Search for the cell housing the specified text and yield its [x, y] center coordinate. 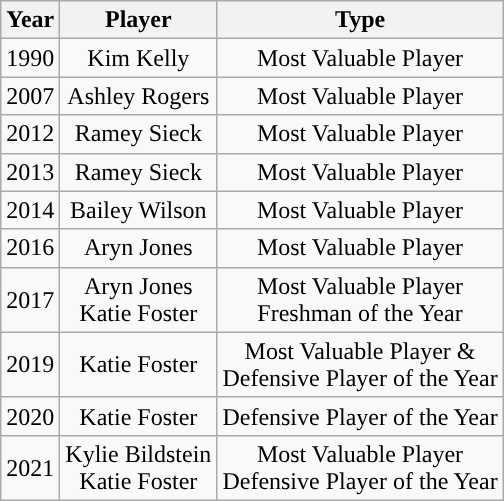
Year [30, 20]
Kylie BildsteinKatie Foster [138, 468]
2013 [30, 172]
2019 [30, 364]
Bailey Wilson [138, 210]
2012 [30, 134]
Defensive Player of the Year [360, 416]
2020 [30, 416]
Most Valuable PlayerFreshman of the Year [360, 300]
Most Valuable PlayerDefensive Player of the Year [360, 468]
Player [138, 20]
2021 [30, 468]
2007 [30, 96]
Aryn Jones [138, 248]
2017 [30, 300]
Most Valuable Player &Defensive Player of the Year [360, 364]
Aryn JonesKatie Foster [138, 300]
2016 [30, 248]
2014 [30, 210]
1990 [30, 58]
Ashley Rogers [138, 96]
Kim Kelly [138, 58]
Type [360, 20]
